Output the [X, Y] coordinate of the center of the cell containing the given text.  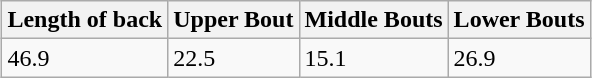
Length of back [85, 20]
46.9 [85, 58]
26.9 [519, 58]
15.1 [374, 58]
Upper Bout [234, 20]
Lower Bouts [519, 20]
Middle Bouts [374, 20]
22.5 [234, 58]
